Locate the cell with the specified text and output its (X, Y) center coordinate. 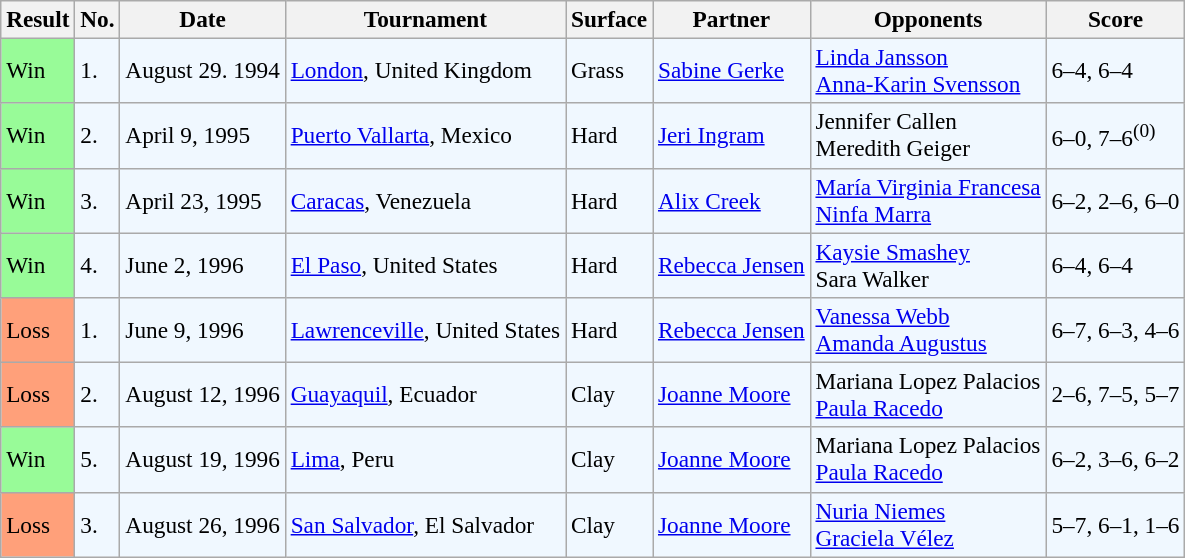
6–7, 6–3, 4–6 (1116, 330)
Linda Jansson Anna-Karin Svensson (928, 70)
Opponents (928, 19)
Surface (610, 19)
June 9, 1996 (202, 330)
5–7, 6–1, 1–6 (1116, 524)
London, United Kingdom (425, 70)
Partner (732, 19)
Kaysie Smashey Sara Walker (928, 264)
4. (98, 264)
Caracas, Venezuela (425, 200)
Guayaquil, Ecuador (425, 394)
Grass (610, 70)
María Virginia Francesa Ninfa Marra (928, 200)
Jeri Ingram (732, 136)
April 23, 1995 (202, 200)
Lima, Peru (425, 460)
Vanessa Webb Amanda Augustus (928, 330)
6–0, 7–6(0) (1116, 136)
6–2, 2–6, 6–0 (1116, 200)
April 9, 1995 (202, 136)
Sabine Gerke (732, 70)
6–2, 3–6, 6–2 (1116, 460)
June 2, 1996 (202, 264)
San Salvador, El Salvador (425, 524)
No. (98, 19)
Jennifer Callen Meredith Geiger (928, 136)
August 12, 1996 (202, 394)
Result (38, 19)
August 26, 1996 (202, 524)
Alix Creek (732, 200)
2–6, 7–5, 5–7 (1116, 394)
Lawrenceville, United States (425, 330)
Score (1116, 19)
5. (98, 460)
August 19, 1996 (202, 460)
Tournament (425, 19)
El Paso, United States (425, 264)
Date (202, 19)
Nuria Niemes Graciela Vélez (928, 524)
August 29. 1994 (202, 70)
Puerto Vallarta, Mexico (425, 136)
